Scan for the cell matching the given text and deliver its (X, Y) coordinate at center. 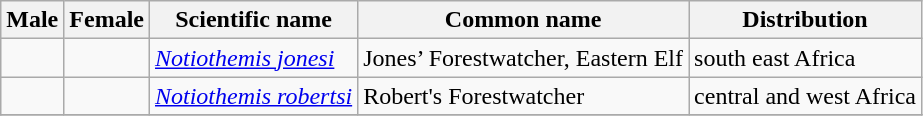
Notiothemis robertsi (253, 96)
Scientific name (253, 20)
Notiothemis jonesi (253, 58)
central and west Africa (806, 96)
Male (32, 20)
Female (107, 20)
Common name (524, 20)
Distribution (806, 20)
south east Africa (806, 58)
Jones’ Forestwatcher, Eastern Elf (524, 58)
Robert's Forestwatcher (524, 96)
